Output the (x, y) coordinate of the center of the cell containing the given text.  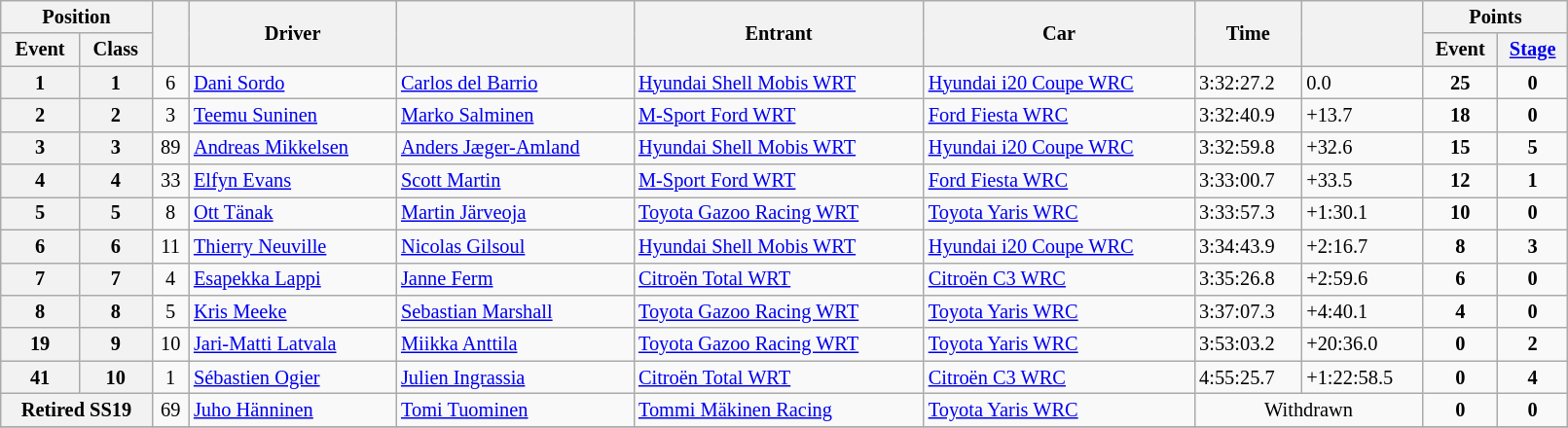
Juho Hänninen (292, 410)
+4:40.1 (1363, 311)
3:32:59.8 (1248, 148)
3:33:57.3 (1248, 213)
Retired SS19 (76, 410)
Miikka Anttila (515, 344)
Anders Jæger-Amland (515, 148)
Martin Järveoja (515, 213)
Kris Meeke (292, 311)
3:33:00.7 (1248, 181)
+32.6 (1363, 148)
Teemu Suninen (292, 115)
Position (76, 17)
3:35:26.8 (1248, 279)
Julien Ingrassia (515, 377)
Tommi Mäkinen Racing (779, 410)
Points (1495, 17)
15 (1460, 148)
69 (170, 410)
Carlos del Barrio (515, 83)
9 (115, 344)
33 (170, 181)
Ott Tänak (292, 213)
18 (1460, 115)
0.0 (1363, 83)
+33.5 (1363, 181)
3:53:03.2 (1248, 344)
Thierry Neuville (292, 246)
+20:36.0 (1363, 344)
+1:22:58.5 (1363, 377)
19 (41, 344)
41 (41, 377)
Scott Martin (515, 181)
Elfyn Evans (292, 181)
Dani Sordo (292, 83)
Stage (1532, 50)
25 (1460, 83)
Sébastien Ogier (292, 377)
+1:30.1 (1363, 213)
12 (1460, 181)
Esapekka Lappi (292, 279)
Marko Salminen (515, 115)
Janne Ferm (515, 279)
Nicolas Gilsoul (515, 246)
3:34:43.9 (1248, 246)
Class (115, 50)
+2:59.6 (1363, 279)
Andreas Mikkelsen (292, 148)
89 (170, 148)
3:37:07.3 (1248, 311)
Driver (292, 33)
Sebastian Marshall (515, 311)
+2:16.7 (1363, 246)
Entrant (779, 33)
4:55:25.7 (1248, 377)
Car (1059, 33)
Jari-Matti Latvala (292, 344)
11 (170, 246)
3:32:27.2 (1248, 83)
+13.7 (1363, 115)
Tomi Tuominen (515, 410)
Time (1248, 33)
Withdrawn (1308, 410)
3:32:40.9 (1248, 115)
